For the text-containing cell, return its midpoint in [x, y] coordinate format. 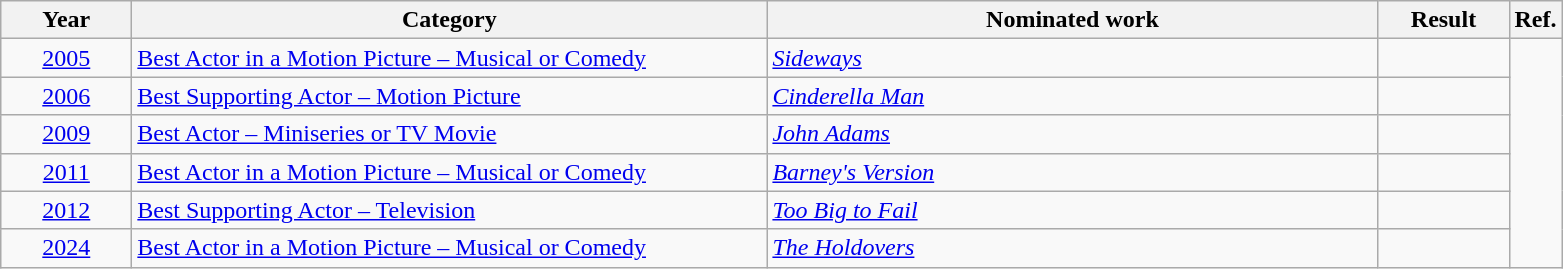
Category [450, 20]
2012 [66, 210]
2006 [66, 96]
Ref. [1536, 20]
Sideways [1072, 58]
2011 [66, 172]
2005 [66, 58]
2009 [66, 134]
Barney's Version [1072, 172]
Nominated work [1072, 20]
Best Supporting Actor – Motion Picture [450, 96]
The Holdovers [1072, 248]
Best Supporting Actor – Television [450, 210]
Cinderella Man [1072, 96]
Too Big to Fail [1072, 210]
Result [1444, 20]
Best Actor – Miniseries or TV Movie [450, 134]
2024 [66, 248]
John Adams [1072, 134]
Year [66, 20]
